Capture the cell that displays the provided text and extract its (X, Y) central coordinate. 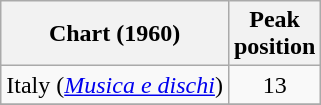
Peakposition (274, 34)
Chart (1960) (115, 34)
Italy (Musica e dischi) (115, 85)
13 (274, 85)
